Locate the cell with the specified text and output its (X, Y) center coordinate. 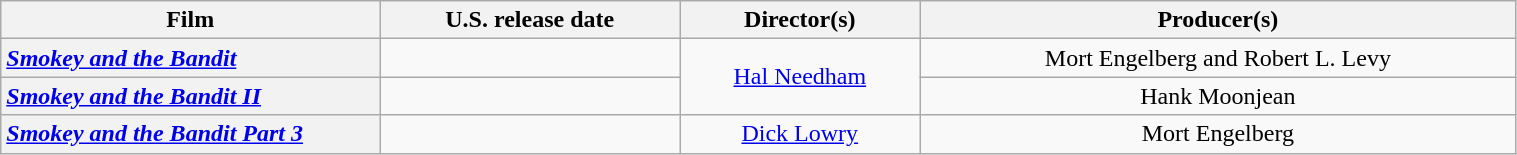
Smokey and the Bandit II (190, 96)
Film (190, 20)
Hal Needham (800, 77)
Hank Moonjean (1218, 96)
Smokey and the Bandit Part 3 (190, 134)
Producer(s) (1218, 20)
U.S. release date (530, 20)
Mort Engelberg (1218, 134)
Director(s) (800, 20)
Mort Engelberg and Robert L. Levy (1218, 58)
Dick Lowry (800, 134)
Smokey and the Bandit (190, 58)
